Extract the [x, y] coordinate from the center of the cell holding the provided text.  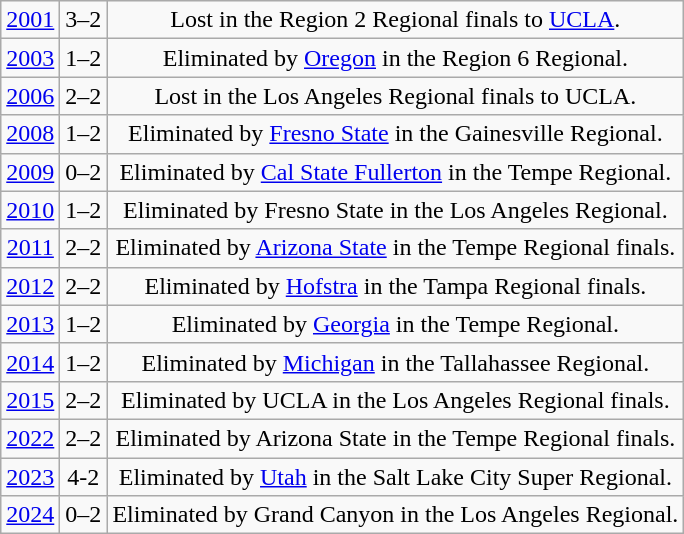
3–2 [84, 20]
Eliminated by Hofstra in the Tampa Regional finals. [396, 286]
Eliminated by Michigan in the Tallahassee Regional. [396, 362]
Eliminated by Georgia in the Tempe Regional. [396, 324]
Eliminated by Fresno State in the Gainesville Regional. [396, 134]
Eliminated by Oregon in the Region 6 Regional. [396, 58]
2015 [30, 400]
2008 [30, 134]
2014 [30, 362]
2024 [30, 515]
2010 [30, 210]
Eliminated by UCLA in the Los Angeles Regional finals. [396, 400]
4-2 [84, 477]
Eliminated by Fresno State in the Los Angeles Regional. [396, 210]
2012 [30, 286]
2009 [30, 172]
Eliminated by Utah in the Salt Lake City Super Regional. [396, 477]
2011 [30, 248]
Lost in the Region 2 Regional finals to UCLA. [396, 20]
2023 [30, 477]
2003 [30, 58]
Eliminated by Cal State Fullerton in the Tempe Regional. [396, 172]
2001 [30, 20]
Lost in the Los Angeles Regional finals to UCLA. [396, 96]
2022 [30, 438]
Eliminated by Grand Canyon in the Los Angeles Regional. [396, 515]
2013 [30, 324]
2006 [30, 96]
